Locate the cell with the specified text and output its (X, Y) center coordinate. 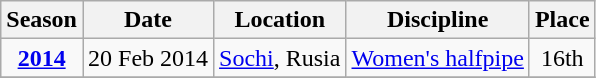
Location (280, 20)
Discipline (438, 20)
Season (42, 20)
2014 (42, 58)
20 Feb 2014 (148, 58)
Women's halfpipe (438, 58)
16th (562, 58)
Sochi, Rusia (280, 58)
Place (562, 20)
Date (148, 20)
